Output the (X, Y) coordinate of the center of the cell containing the given text.  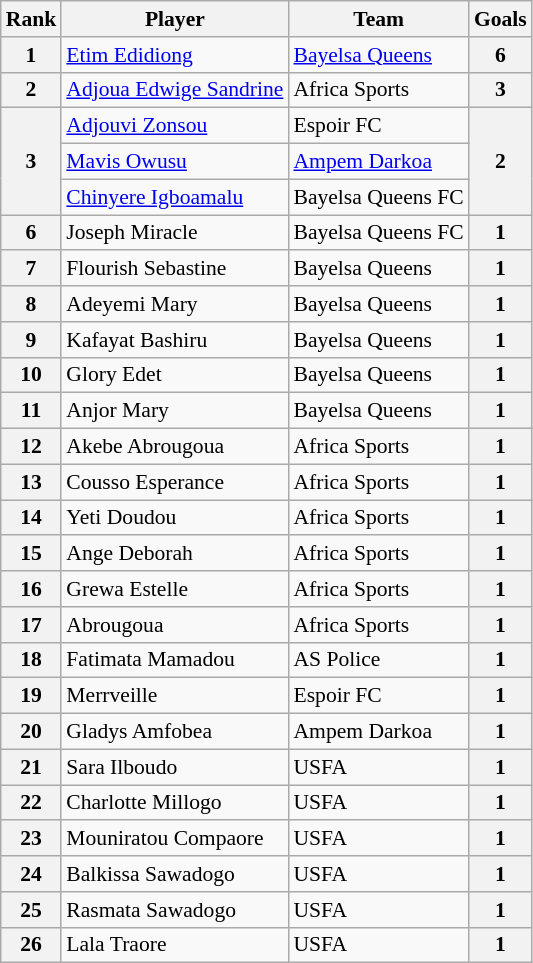
21 (32, 767)
AS Police (378, 660)
Chinyere Igboamalu (174, 197)
Charlotte Millogo (174, 803)
Etim Edidiong (174, 55)
Flourish Sebastine (174, 269)
Rasmata Sawadogo (174, 910)
10 (32, 375)
Adjoua Edwige Sandrine (174, 90)
7 (32, 269)
Yeti Doudou (174, 518)
26 (32, 945)
13 (32, 482)
20 (32, 732)
12 (32, 447)
Ange Deborah (174, 554)
Adeyemi Mary (174, 304)
24 (32, 874)
Adjouvi Zonsou (174, 126)
Joseph Miracle (174, 233)
Gladys Amfobea (174, 732)
22 (32, 803)
Goals (500, 19)
Glory Edet (174, 375)
17 (32, 625)
Mavis Owusu (174, 162)
9 (32, 340)
Kafayat Bashiru (174, 340)
18 (32, 660)
Lala Traore (174, 945)
Sara Ilboudo (174, 767)
Akebe Abrougoua (174, 447)
Mouniratou Compaore (174, 839)
19 (32, 696)
Grewa Estelle (174, 589)
Player (174, 19)
Fatimata Mamadou (174, 660)
11 (32, 411)
8 (32, 304)
Cousso Esperance (174, 482)
Balkissa Sawadogo (174, 874)
Merrveille (174, 696)
25 (32, 910)
16 (32, 589)
Anjor Mary (174, 411)
Rank (32, 19)
14 (32, 518)
23 (32, 839)
15 (32, 554)
Team (378, 19)
Abrougoua (174, 625)
